Return (x, y) of the center of cell containing provided text 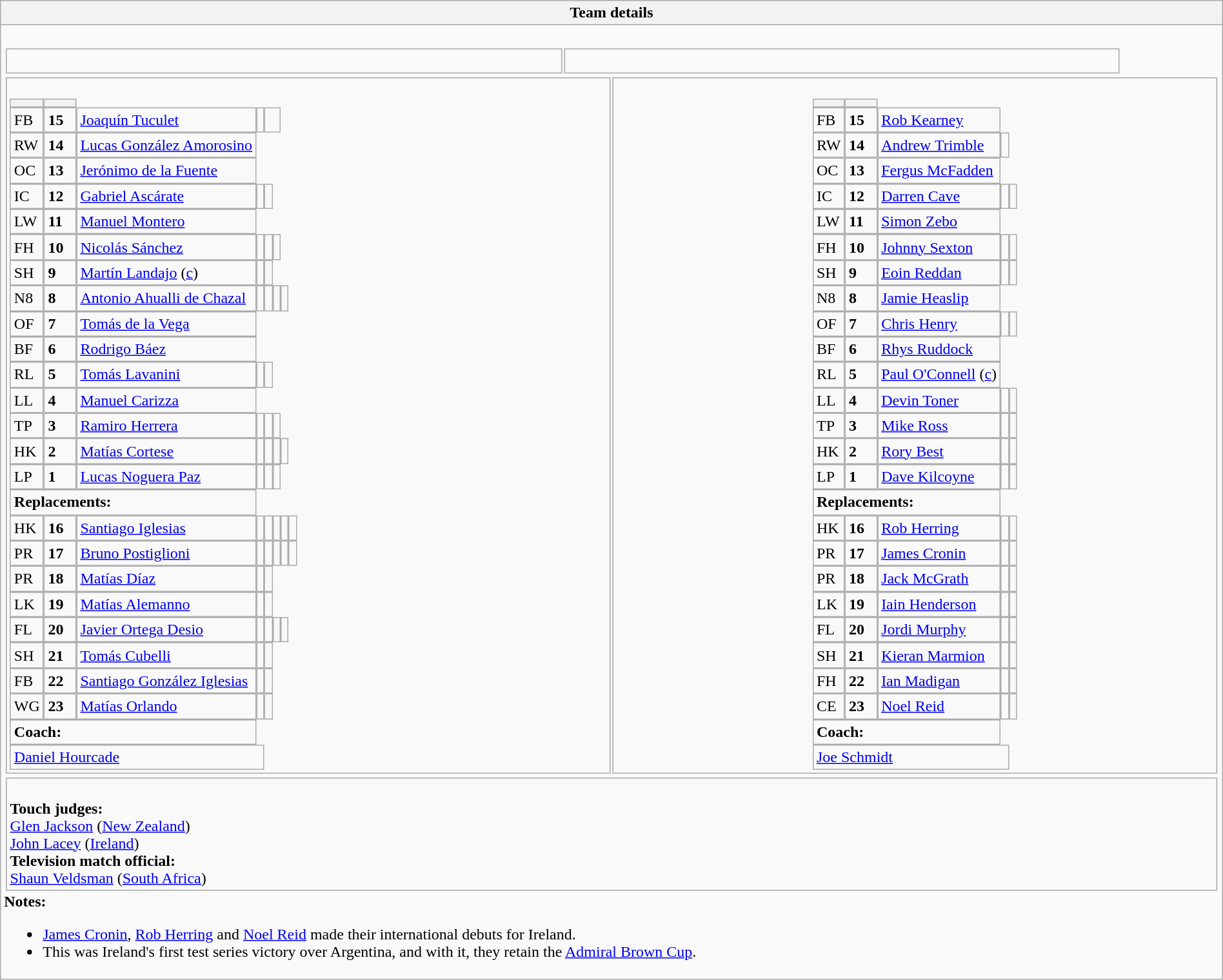
Rory Best (939, 451)
Fergus McFadden (939, 171)
Lucas Noguera Paz (166, 477)
Joe Schmidt (911, 758)
James Cronin (939, 553)
Johnny Sexton (939, 248)
Ramiro Herrera (166, 426)
Martín Landajo (c) (166, 273)
Jerónimo de la Fuente (166, 171)
Andrew Trimble (939, 145)
Rodrigo Báez (166, 349)
Santiago González Iglesias (166, 681)
WG (27, 707)
Manuel Montero (166, 222)
Lucas González Amorosino (166, 145)
Kieran Marmion (939, 656)
CE (829, 707)
Matías Alemanno (166, 604)
Joaquín Tuculet (166, 120)
Jamie Heaslip (939, 299)
Ian Madigan (939, 681)
Antonio Ahualli de Chazal (166, 299)
Rhys Ruddock (939, 349)
Santiago Iglesias (166, 528)
Tomás Lavanini (166, 375)
Dave Kilcoyne (939, 477)
Touch judges: Glen Jackson (New Zealand) John Lacey (Ireland) Television match official: Shaun Veldsman (South Africa) (611, 834)
Eoin Reddan (939, 273)
Noel Reid (939, 707)
Manuel Carizza (166, 400)
Iain Henderson (939, 604)
Matías Díaz (166, 579)
Simon Zebo (939, 222)
Tomás de la Vega (166, 324)
Devin Toner (939, 400)
Bruno Postiglioni (166, 553)
Chris Henry (939, 324)
Javier Ortega Desio (166, 630)
Daniel Hourcade (137, 758)
Mike Ross (939, 426)
Rob Herring (939, 528)
Team details (611, 13)
Tomás Cubelli (166, 656)
Gabriel Ascárate (166, 196)
Jordi Murphy (939, 630)
Matías Cortese (166, 451)
Matías Orlando (166, 707)
Rob Kearney (939, 120)
Darren Cave (939, 196)
Nicolás Sánchez (166, 248)
Paul O'Connell (c) (939, 375)
Jack McGrath (939, 579)
